Find where the given text appears and provide that cell's center as (x, y) coordinate. 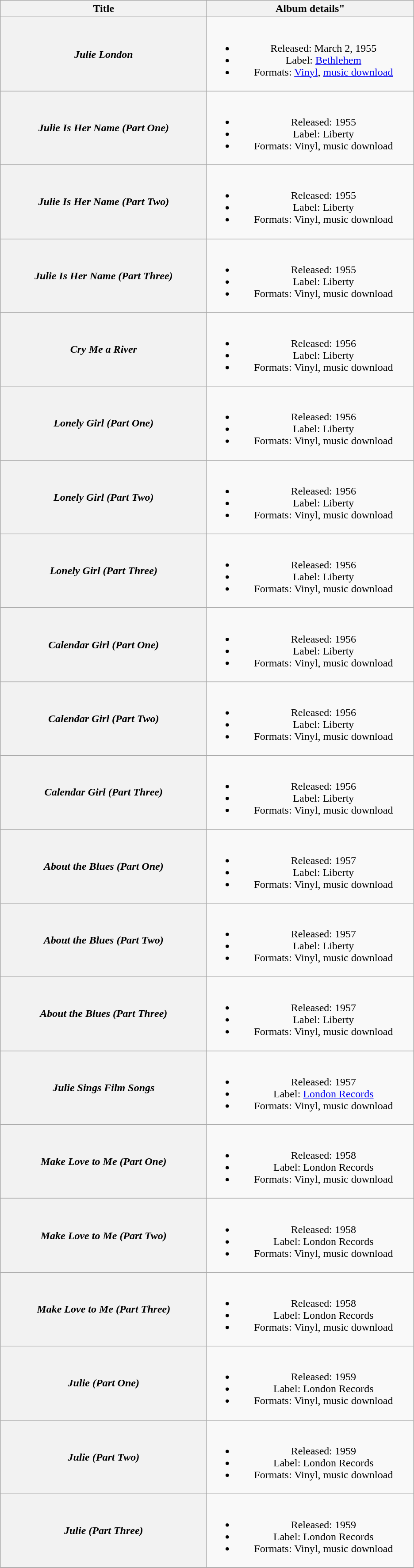
Julie Is Her Name (Part Three) (103, 276)
Released: 1957Label: London RecordsFormats: Vinyl, music download (310, 1088)
Calendar Girl (Part Three) (103, 792)
Julie Sings Film Songs (103, 1088)
Calendar Girl (Part Two) (103, 719)
Calendar Girl (Part One) (103, 644)
Make Love to Me (Part Three) (103, 1309)
Make Love to Me (Part Two) (103, 1236)
Lonely Girl (Part Three) (103, 571)
Released: March 2, 1955Label: BethlehemFormats: Vinyl, music download (310, 54)
Make Love to Me (Part One) (103, 1161)
About the Blues (Part Three) (103, 1014)
About the Blues (Part One) (103, 866)
Julie (Part Three) (103, 1531)
Julie (Part Two) (103, 1457)
Title (103, 9)
Lonely Girl (Part One) (103, 423)
Julie Is Her Name (Part One) (103, 128)
Julie Is Her Name (Part Two) (103, 202)
Lonely Girl (Part Two) (103, 497)
Julie London (103, 54)
Album details" (310, 9)
About the Blues (Part Two) (103, 940)
Julie (Part One) (103, 1383)
Cry Me a River (103, 349)
